Scan for the cell matching the given text and deliver its (x, y) coordinate at center. 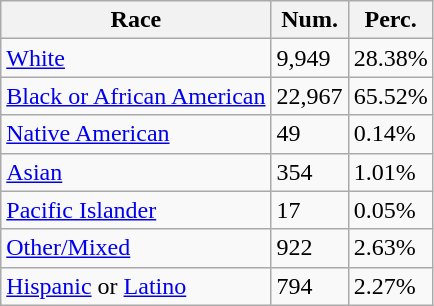
922 (310, 248)
22,967 (310, 96)
Pacific Islander (136, 210)
Other/Mixed (136, 248)
2.27% (390, 286)
Num. (310, 20)
49 (310, 134)
9,949 (310, 58)
0.14% (390, 134)
794 (310, 286)
Black or African American (136, 96)
1.01% (390, 172)
17 (310, 210)
28.38% (390, 58)
Native American (136, 134)
White (136, 58)
Hispanic or Latino (136, 286)
Race (136, 20)
Asian (136, 172)
Perc. (390, 20)
354 (310, 172)
2.63% (390, 248)
65.52% (390, 96)
0.05% (390, 210)
